Locate the cell with the specified text and output its (x, y) center coordinate. 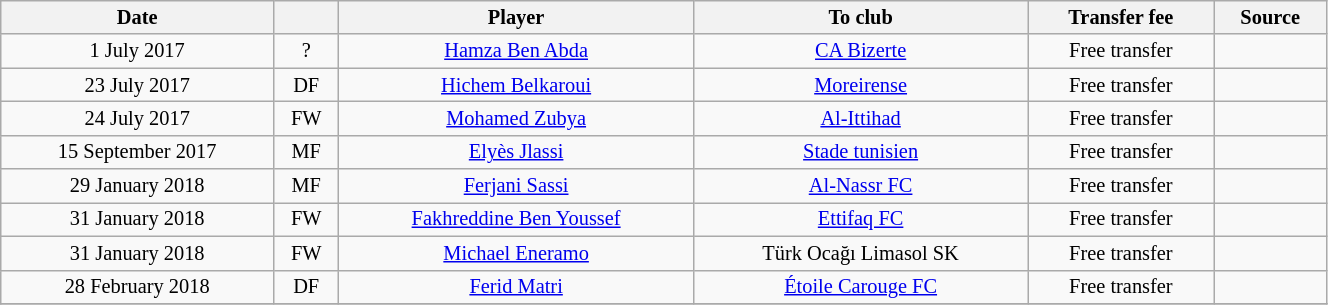
Hichem Belkaroui (516, 85)
Ettifaq FC (860, 219)
Date (138, 17)
Étoile Carouge FC (860, 287)
15 September 2017 (138, 152)
Player (516, 17)
Mohamed Zubya (516, 118)
29 January 2018 (138, 186)
Moreirense (860, 85)
23 July 2017 (138, 85)
24 July 2017 (138, 118)
? (306, 51)
Ferid Matri (516, 287)
Fakhreddine Ben Youssef (516, 219)
Al-Ittihad (860, 118)
Hamza Ben Abda (516, 51)
CA Bizerte (860, 51)
To club (860, 17)
Al-Nassr FC (860, 186)
Ferjani Sassi (516, 186)
Türk Ocağı Limasol SK (860, 253)
Stade tunisien (860, 152)
28 February 2018 (138, 287)
Michael Eneramo (516, 253)
Elyès Jlassi (516, 152)
Transfer fee (1121, 17)
Source (1270, 17)
1 July 2017 (138, 51)
